Capture the cell that displays the provided text and extract its (x, y) central coordinate. 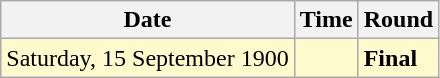
Saturday, 15 September 1900 (148, 58)
Round (398, 20)
Date (148, 20)
Time (326, 20)
Final (398, 58)
